Identify which cell holds the provided text, then report its (X, Y) central coordinate. 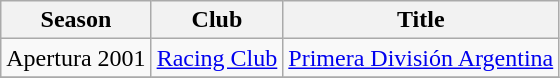
Racing Club (217, 58)
Title (421, 20)
Club (217, 20)
Primera División Argentina (421, 58)
Apertura 2001 (76, 58)
Season (76, 20)
